Determine the (X, Y) coordinate at the center of the cell enclosing the given text.  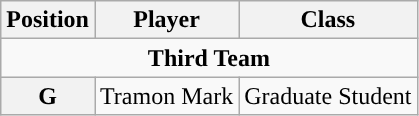
Tramon Mark (166, 96)
Player (166, 20)
Graduate Student (328, 96)
Position (48, 20)
Class (328, 20)
Third Team (209, 58)
G (48, 96)
